Search for the cell housing the specified text and yield its [x, y] center coordinate. 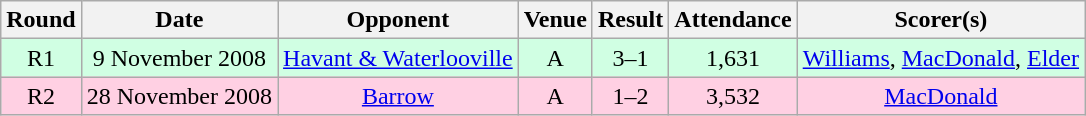
9 November 2008 [179, 58]
Round [41, 20]
28 November 2008 [179, 96]
Williams, MacDonald, Elder [940, 58]
Havant & Waterlooville [398, 58]
MacDonald [940, 96]
Result [630, 20]
Barrow [398, 96]
Scorer(s) [940, 20]
R2 [41, 96]
3–1 [630, 58]
3,532 [733, 96]
R1 [41, 58]
Venue [555, 20]
Date [179, 20]
Opponent [398, 20]
1,631 [733, 58]
Attendance [733, 20]
1–2 [630, 96]
